Detect which cell encompasses the target text, then output its (x, y) center coordinate. 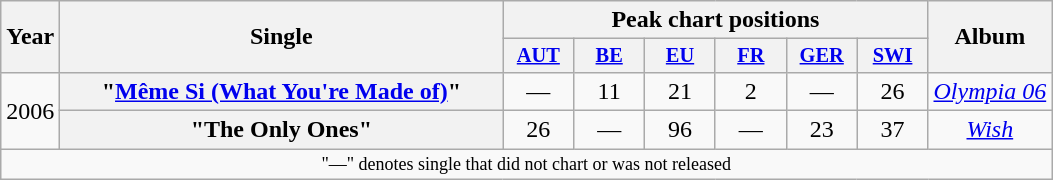
AUT (538, 56)
"Même Si (What You're Made of)" (282, 91)
"The Only Ones" (282, 130)
BE (610, 56)
11 (610, 91)
FR (750, 56)
21 (680, 91)
Album (990, 37)
2006 (30, 110)
Peak chart positions (716, 20)
SWI (892, 56)
Single (282, 37)
Wish (990, 130)
EU (680, 56)
2 (750, 91)
23 (822, 130)
37 (892, 130)
"—" denotes single that did not chart or was not released (526, 164)
Year (30, 37)
96 (680, 130)
GER (822, 56)
Olympia 06 (990, 91)
